Scan for the cell matching the given text and deliver its [x, y] coordinate at center. 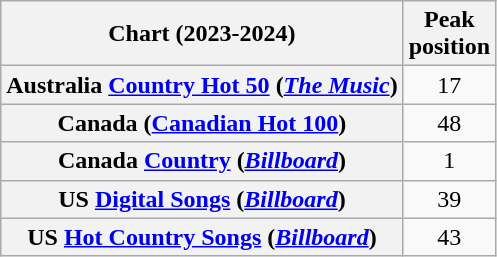
Canada (Canadian Hot 100) [202, 123]
39 [449, 199]
Canada Country (Billboard) [202, 161]
US Hot Country Songs (Billboard) [202, 237]
US Digital Songs (Billboard) [202, 199]
48 [449, 123]
1 [449, 161]
43 [449, 237]
Chart (2023-2024) [202, 34]
Peak position [449, 34]
17 [449, 85]
Australia Country Hot 50 (The Music) [202, 85]
